Return the [x, y] coordinate for the center point of the cell that contains the specified text.  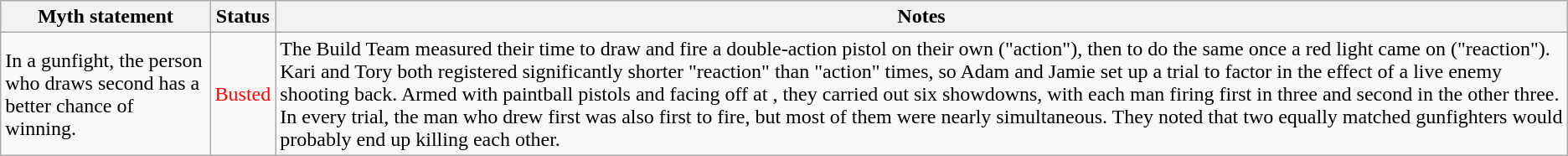
Busted [243, 94]
Notes [921, 17]
Myth statement [106, 17]
In a gunfight, the person who draws second has a better chance of winning. [106, 94]
Status [243, 17]
